Determine the (x, y) coordinate at the center of the cell enclosing the given text.  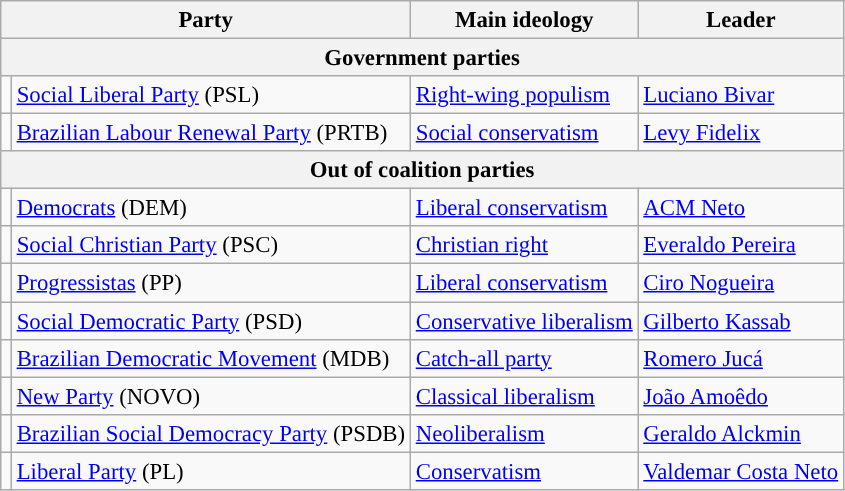
Leader (740, 20)
Ciro Nogueira (740, 283)
Classical liberalism (524, 396)
Party (206, 20)
ACM Neto (740, 208)
Social Christian Party (PSC) (210, 245)
Main ideology (524, 20)
Levy Fidelix (740, 133)
New Party (NOVO) (210, 396)
Progressistas (PP) (210, 283)
Out of coalition parties (422, 170)
Geraldo Alckmin (740, 433)
Everaldo Pereira (740, 245)
Brazilian Democratic Movement (MDB) (210, 358)
Social conservatism (524, 133)
Neoliberalism (524, 433)
Democrats (DEM) (210, 208)
João Amoêdo (740, 396)
Christian right (524, 245)
Right-wing populism (524, 95)
Brazilian Social Democracy Party (PSDB) (210, 433)
Social Liberal Party (PSL) (210, 95)
Conservative liberalism (524, 321)
Liberal Party (PL) (210, 471)
Social Democratic Party (PSD) (210, 321)
Valdemar Costa Neto (740, 471)
Catch-all party (524, 358)
Government parties (422, 58)
Romero Jucá (740, 358)
Luciano Bivar (740, 95)
Brazilian Labour Renewal Party (PRTB) (210, 133)
Gilberto Kassab (740, 321)
Conservatism (524, 471)
